Capture the cell that displays the provided text and extract its [X, Y] central coordinate. 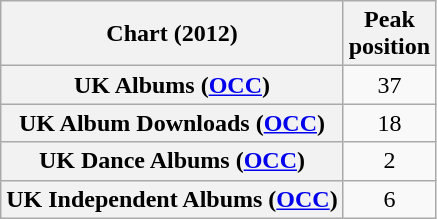
6 [389, 199]
Peakposition [389, 34]
2 [389, 161]
18 [389, 123]
UK Independent Albums (OCC) [172, 199]
UK Dance Albums (OCC) [172, 161]
UK Album Downloads (OCC) [172, 123]
37 [389, 85]
UK Albums (OCC) [172, 85]
Chart (2012) [172, 34]
